From the cell containing the given text, extract its center point as (X, Y) coordinate. 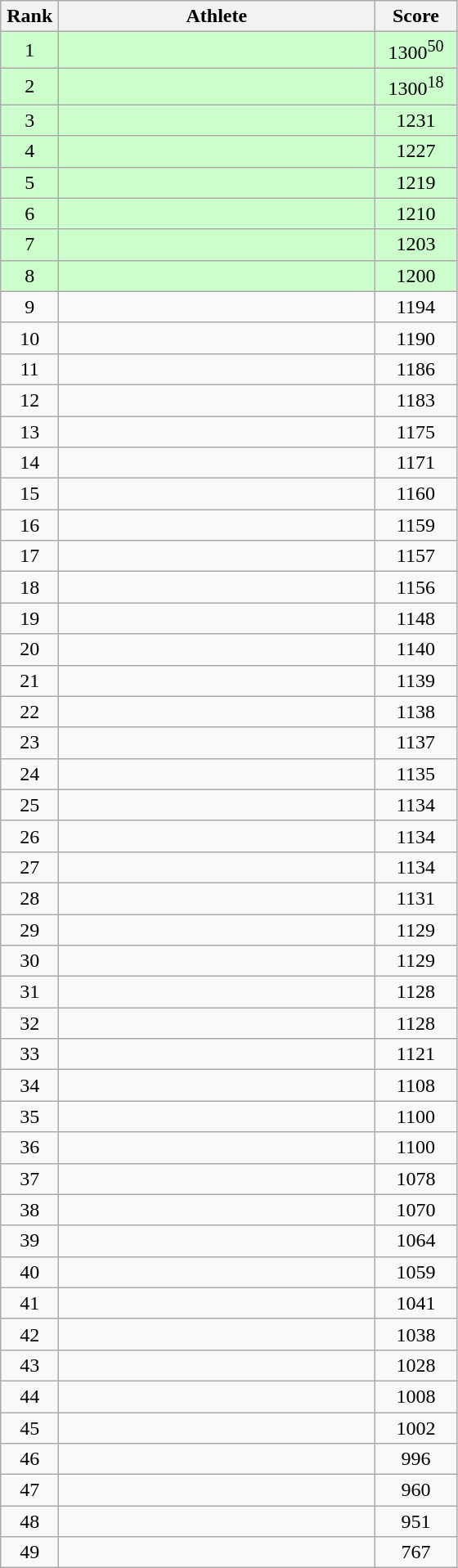
1139 (415, 681)
1121 (415, 1054)
15 (29, 494)
Score (415, 16)
1008 (415, 1396)
42 (29, 1334)
13 (29, 432)
1064 (415, 1241)
46 (29, 1459)
9 (29, 307)
28 (29, 898)
7 (29, 245)
17 (29, 556)
33 (29, 1054)
1135 (415, 774)
1200 (415, 276)
1159 (415, 525)
24 (29, 774)
Rank (29, 16)
3 (29, 120)
1138 (415, 712)
4 (29, 151)
41 (29, 1303)
130018 (415, 87)
1183 (415, 400)
1059 (415, 1272)
767 (415, 1552)
2 (29, 87)
45 (29, 1428)
1231 (415, 120)
38 (29, 1210)
11 (29, 369)
1203 (415, 245)
22 (29, 712)
1148 (415, 618)
Athlete (217, 16)
48 (29, 1521)
21 (29, 681)
960 (415, 1490)
1041 (415, 1303)
36 (29, 1148)
34 (29, 1085)
19 (29, 618)
1227 (415, 151)
43 (29, 1365)
1186 (415, 369)
1194 (415, 307)
35 (29, 1116)
1028 (415, 1365)
1131 (415, 898)
25 (29, 805)
1137 (415, 743)
1140 (415, 649)
30 (29, 961)
47 (29, 1490)
1171 (415, 463)
27 (29, 867)
40 (29, 1272)
1157 (415, 556)
1038 (415, 1334)
32 (29, 1023)
1210 (415, 213)
49 (29, 1552)
1190 (415, 338)
31 (29, 992)
12 (29, 400)
1108 (415, 1085)
1002 (415, 1428)
8 (29, 276)
1219 (415, 182)
10 (29, 338)
23 (29, 743)
20 (29, 649)
1 (29, 51)
18 (29, 587)
29 (29, 930)
26 (29, 836)
14 (29, 463)
5 (29, 182)
1175 (415, 432)
1160 (415, 494)
130050 (415, 51)
1070 (415, 1210)
16 (29, 525)
44 (29, 1396)
1156 (415, 587)
6 (29, 213)
39 (29, 1241)
996 (415, 1459)
1078 (415, 1179)
951 (415, 1521)
37 (29, 1179)
